Provide the [X, Y] coordinate of the cell's center where the given text is located.  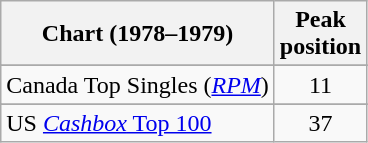
US Cashbox Top 100 [138, 123]
Chart (1978–1979) [138, 34]
11 [320, 85]
Peakposition [320, 34]
37 [320, 123]
Canada Top Singles (RPM) [138, 85]
